From the cell containing the given text, extract its center point as (x, y) coordinate. 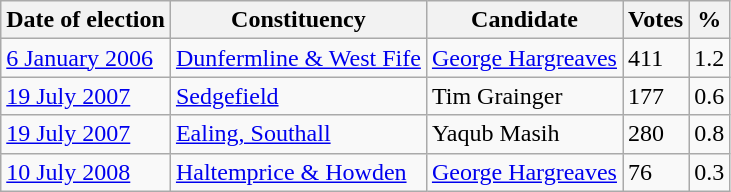
0.6 (710, 96)
0.8 (710, 134)
Dunfermline & West Fife (298, 58)
1.2 (710, 58)
Constituency (298, 20)
177 (655, 96)
Ealing, Southall (298, 134)
76 (655, 172)
0.3 (710, 172)
280 (655, 134)
Candidate (524, 20)
6 January 2006 (86, 58)
Yaqub Masih (524, 134)
Votes (655, 20)
Tim Grainger (524, 96)
% (710, 20)
Date of election (86, 20)
411 (655, 58)
Sedgefield (298, 96)
Haltemprice & Howden (298, 172)
10 July 2008 (86, 172)
